Search for the cell housing the specified text and yield its [x, y] center coordinate. 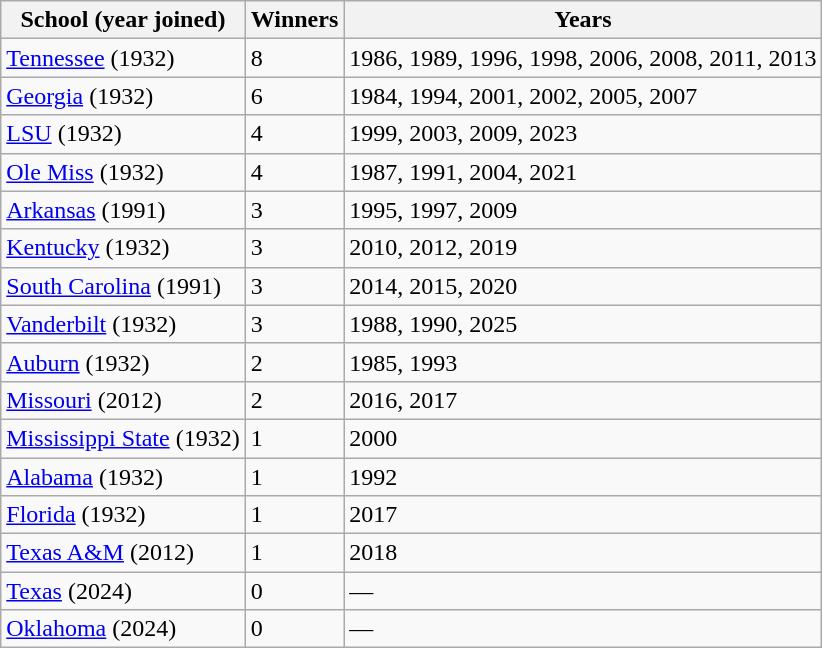
1995, 1997, 2009 [583, 210]
Winners [294, 20]
Georgia (1932) [123, 96]
1988, 1990, 2025 [583, 324]
Ole Miss (1932) [123, 172]
Florida (1932) [123, 515]
South Carolina (1991) [123, 286]
Auburn (1932) [123, 362]
Arkansas (1991) [123, 210]
1986, 1989, 1996, 1998, 2006, 2008, 2011, 2013 [583, 58]
Vanderbilt (1932) [123, 324]
2016, 2017 [583, 400]
School (year joined) [123, 20]
2010, 2012, 2019 [583, 248]
8 [294, 58]
6 [294, 96]
1999, 2003, 2009, 2023 [583, 134]
1984, 1994, 2001, 2002, 2005, 2007 [583, 96]
1987, 1991, 2004, 2021 [583, 172]
2000 [583, 438]
Years [583, 20]
2018 [583, 553]
Alabama (1932) [123, 477]
Texas (2024) [123, 591]
Oklahoma (2024) [123, 629]
LSU (1932) [123, 134]
Missouri (2012) [123, 400]
Tennessee (1932) [123, 58]
1992 [583, 477]
1985, 1993 [583, 362]
2014, 2015, 2020 [583, 286]
Texas A&M (2012) [123, 553]
Kentucky (1932) [123, 248]
Mississippi State (1932) [123, 438]
2017 [583, 515]
